Determine the (X, Y) coordinate at the center of the cell enclosing the given text.  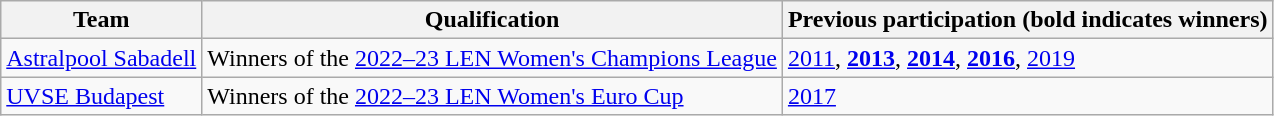
Astralpool Sabadell (102, 58)
2017 (1028, 96)
Winners of the 2022–23 LEN Women's Champions League (492, 58)
UVSE Budapest (102, 96)
2011, 2013, 2014, 2016, 2019 (1028, 58)
Team (102, 20)
Previous participation (bold indicates winners) (1028, 20)
Qualification (492, 20)
Winners of the 2022–23 LEN Women's Euro Cup (492, 96)
